Search for the cell housing the specified text and yield its (x, y) center coordinate. 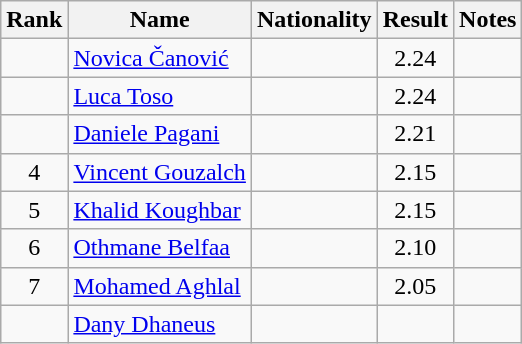
Luca Toso (160, 96)
Rank (34, 20)
Result (415, 20)
Nationality (314, 20)
Dany Dhaneus (160, 324)
Name (160, 20)
6 (34, 248)
2.21 (415, 134)
Othmane Belfaa (160, 248)
2.10 (415, 248)
2.05 (415, 286)
Mohamed Aghlal (160, 286)
Daniele Pagani (160, 134)
Khalid Koughbar (160, 210)
Novica Čanović (160, 58)
Notes (488, 20)
7 (34, 286)
4 (34, 172)
5 (34, 210)
Vincent Gouzalch (160, 172)
